Find where the given text appears and provide that cell's center as [x, y] coordinate. 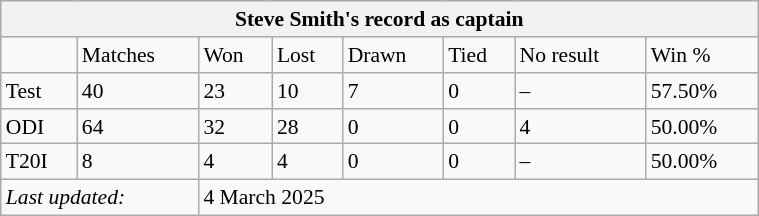
28 [308, 126]
64 [138, 126]
Steve Smith's record as captain [380, 19]
Tied [478, 55]
23 [235, 91]
Drawn [394, 55]
Lost [308, 55]
10 [308, 91]
Won [235, 55]
8 [138, 162]
Test [39, 91]
4 March 2025 [478, 197]
No result [580, 55]
Win % [702, 55]
32 [235, 126]
ODI [39, 126]
Last updated: [100, 197]
Matches [138, 55]
57.50% [702, 91]
7 [394, 91]
T20I [39, 162]
40 [138, 91]
